Scan for the cell matching the given text and deliver its [x, y] coordinate at center. 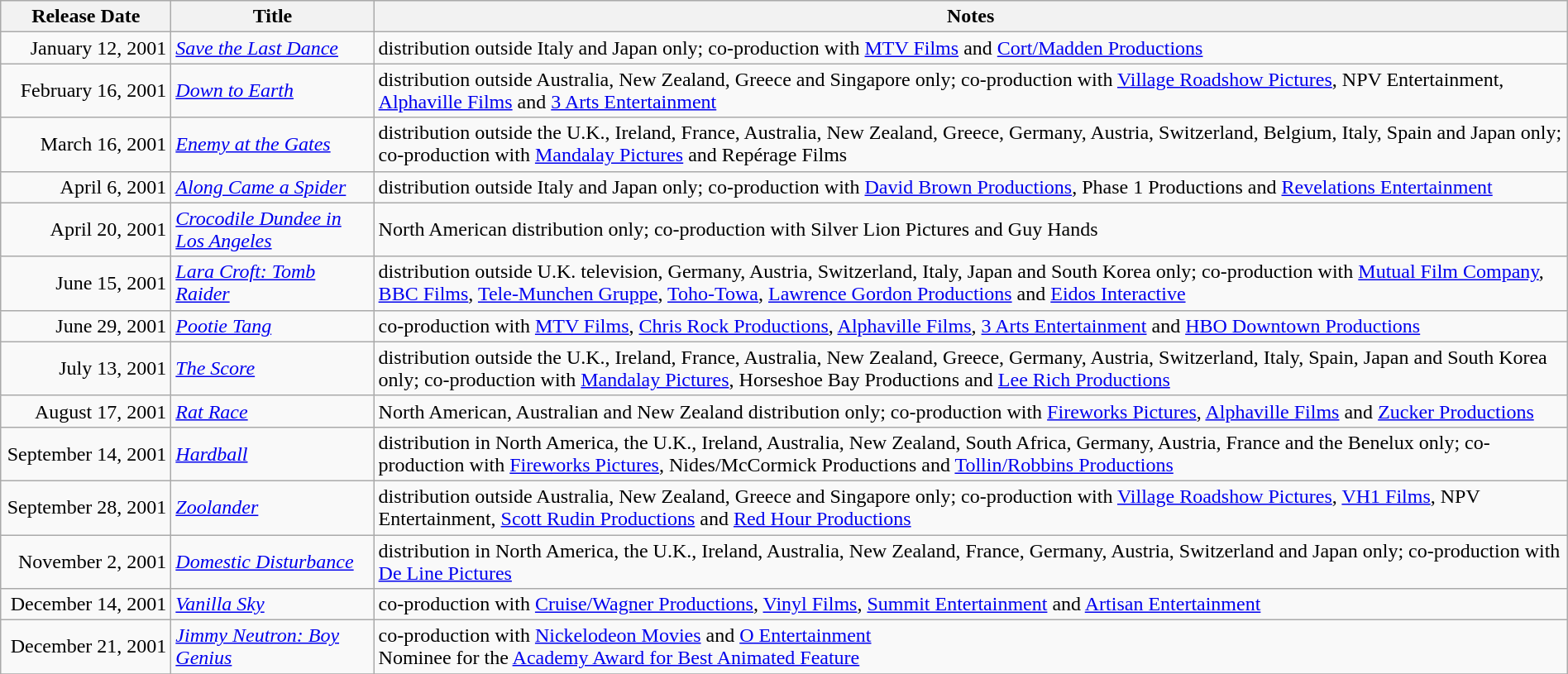
Pootie Tang [273, 326]
Enemy at the Gates [273, 144]
March 16, 2001 [86, 144]
Rat Race [273, 411]
December 14, 2001 [86, 605]
December 21, 2001 [86, 647]
Domestic Disturbance [273, 561]
August 17, 2001 [86, 411]
February 16, 2001 [86, 91]
Jimmy Neutron: Boy Genius [273, 647]
November 2, 2001 [86, 561]
North American, Australian and New Zealand distribution only; co-production with Fireworks Pictures, Alphaville Films and Zucker Productions [971, 411]
Title [273, 17]
September 28, 2001 [86, 508]
June 15, 2001 [86, 283]
Down to Earth [273, 91]
April 20, 2001 [86, 230]
The Score [273, 369]
Lara Croft: Tomb Raider [273, 283]
Save the Last Dance [273, 48]
distribution outside Italy and Japan only; co-production with David Brown Productions, Phase 1 Productions and Revelations Entertainment [971, 187]
Release Date [86, 17]
July 13, 2001 [86, 369]
Crocodile Dundee in Los Angeles [273, 230]
January 12, 2001 [86, 48]
Vanilla Sky [273, 605]
June 29, 2001 [86, 326]
co-production with Cruise/Wagner Productions, Vinyl Films, Summit Entertainment and Artisan Entertainment [971, 605]
distribution outside Italy and Japan only; co-production with MTV Films and Cort/Madden Productions [971, 48]
September 14, 2001 [86, 453]
Zoolander [273, 508]
North American distribution only; co-production with Silver Lion Pictures and Guy Hands [971, 230]
April 6, 2001 [86, 187]
Notes [971, 17]
Hardball [273, 453]
Along Came a Spider [273, 187]
co-production with MTV Films, Chris Rock Productions, Alphaville Films, 3 Arts Entertainment and HBO Downtown Productions [971, 326]
co-production with Nickelodeon Movies and O EntertainmentNominee for the Academy Award for Best Animated Feature [971, 647]
